From the cell containing the given text, extract its center point as [x, y] coordinate. 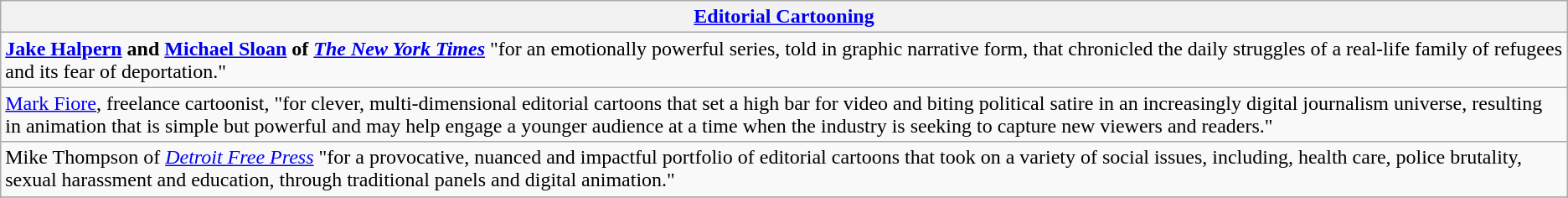
Editorial Cartooning [784, 17]
